Capture the cell that displays the provided text and extract its (x, y) central coordinate. 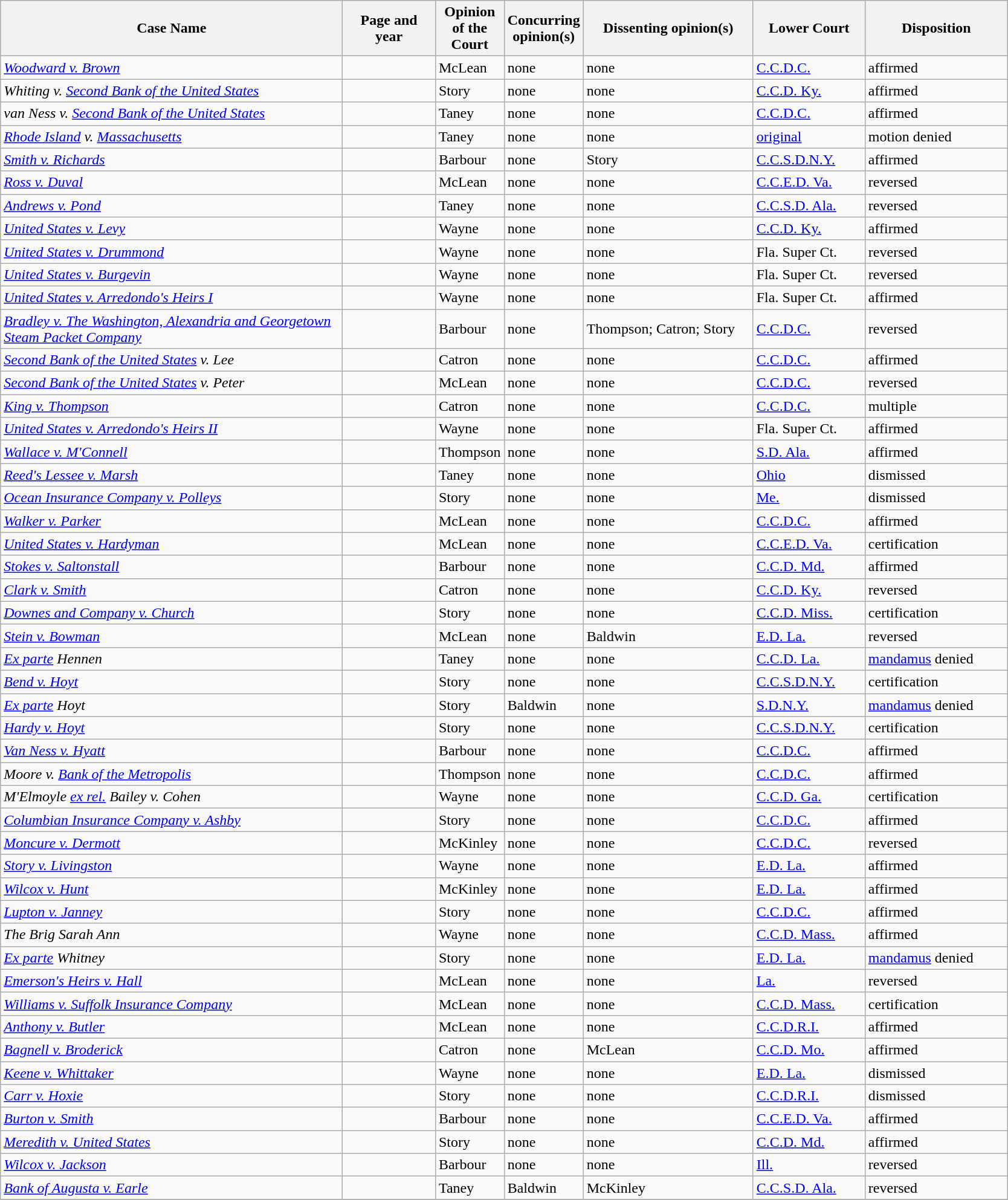
Andrews v. Pond (172, 205)
Anthony v. Butler (172, 1027)
motion denied (936, 137)
Wilcox v. Jackson (172, 1165)
Burton v. Smith (172, 1119)
Ex parte Hoyt (172, 705)
Opinion of the Court (470, 28)
Bank of Augusta v. Earle (172, 1188)
United States v. Hardyman (172, 544)
Second Bank of the United States v. Peter (172, 383)
Ross v. Duval (172, 182)
United States v. Arredondo's Heirs II (172, 429)
Disposition (936, 28)
La. (809, 981)
Smith v. Richards (172, 160)
Lower Court (809, 28)
Keene v. Whittaker (172, 1073)
Bend v. Hoyt (172, 682)
Ex parte Whitney (172, 958)
C.C.D. Mo. (809, 1050)
Reed's Lessee v. Marsh (172, 475)
original (809, 137)
Bradley v. The Washington, Alexandria and Georgetown Steam Packet Company (172, 329)
M'Elmoyle ex rel. Bailey v. Cohen (172, 797)
Me. (809, 498)
Rhode Island v. Massachusetts (172, 137)
Woodward v. Brown (172, 68)
S.D.N.Y. (809, 705)
United States v. Levy (172, 228)
Lupton v. Janney (172, 912)
United States v. Burgevin (172, 274)
Second Bank of the United States v. Lee (172, 360)
Bagnell v. Broderick (172, 1050)
C.C.D. Ga. (809, 797)
Hardy v. Hoyt (172, 728)
Meredith v. United States (172, 1142)
The Brig Sarah Ann (172, 935)
Williams v. Suffolk Insurance Company (172, 1004)
Concurring opinion(s) (544, 28)
Ex parte Hennen (172, 659)
Wilcox v. Hunt (172, 889)
Thompson; Catron; Story (668, 329)
Walker v. Parker (172, 521)
Clark v. Smith (172, 590)
United States v. Arredondo's Heirs I (172, 297)
Ill. (809, 1165)
Van Ness v. Hyatt (172, 751)
Page and year (389, 28)
United States v. Drummond (172, 251)
Whiting v. Second Bank of the United States (172, 91)
Story v. Livingston (172, 866)
Stokes v. Saltonstall (172, 567)
C.C.D. Miss. (809, 613)
Ocean Insurance Company v. Polleys (172, 498)
Downes and Company v. Church (172, 613)
Moncure v. Dermott (172, 843)
Stein v. Bowman (172, 636)
Dissenting opinion(s) (668, 28)
King v. Thompson (172, 406)
Emerson's Heirs v. Hall (172, 981)
C.C.D. La. (809, 659)
Wallace v. M'Connell (172, 452)
S.D. Ala. (809, 452)
Carr v. Hoxie (172, 1096)
van Ness v. Second Bank of the United States (172, 114)
Moore v. Bank of the Metropolis (172, 774)
Case Name (172, 28)
Columbian Insurance Company v. Ashby (172, 820)
multiple (936, 406)
Ohio (809, 475)
